Locate the cell with the specified text and output its (X, Y) center coordinate. 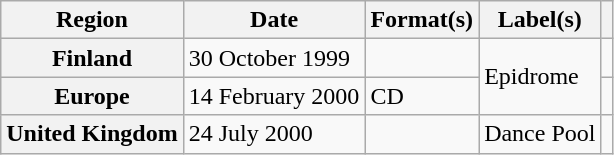
24 July 2000 (274, 134)
United Kingdom (92, 134)
Epidrome (540, 77)
Europe (92, 96)
Dance Pool (540, 134)
Region (92, 20)
Format(s) (422, 20)
14 February 2000 (274, 96)
Finland (92, 58)
Label(s) (540, 20)
CD (422, 96)
30 October 1999 (274, 58)
Date (274, 20)
